Search for the cell housing the specified text and yield its [x, y] center coordinate. 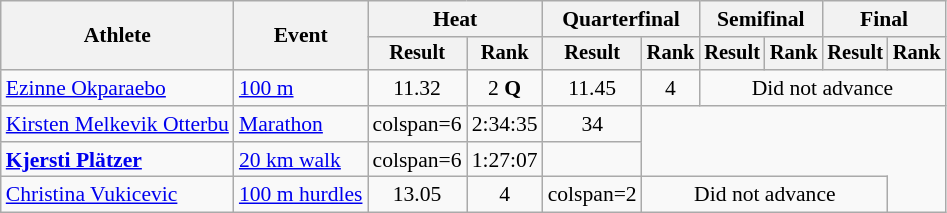
Kirsten Melkevik Otterbu [118, 124]
2 Q [505, 88]
Christina Vukicevic [118, 195]
Heat [456, 19]
Semifinal [760, 19]
2:34:35 [505, 124]
Final [884, 19]
colspan=2 [592, 195]
34 [592, 124]
Marathon [301, 124]
13.05 [418, 195]
Event [301, 36]
100 m [301, 88]
Quarterfinal [622, 19]
1:27:07 [505, 160]
Ezinne Okparaebo [118, 88]
11.45 [592, 88]
11.32 [418, 88]
20 km walk [301, 160]
Athlete [118, 36]
100 m hurdles [301, 195]
Kjersti Plätzer [118, 160]
